Return [x, y] of the center of cell containing provided text 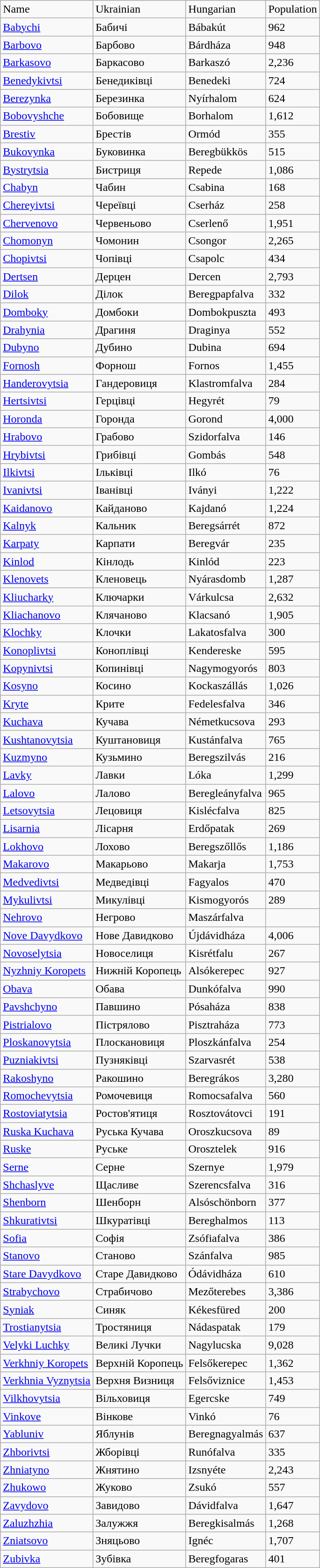
Beregnagyalmás [225, 1434]
Szarvasrét [225, 1060]
Кучава [139, 722]
Жуково [139, 1488]
Жборівці [139, 1452]
Barbovo [47, 45]
1,647 [293, 1505]
Nove Davydkovo [47, 935]
Name [47, 9]
Nehrovo [47, 918]
Zavydovo [47, 1505]
Лохово [139, 846]
Brestiv [47, 134]
Horonda [47, 419]
Bábakút [225, 27]
Dunkófalva [225, 989]
Брестів [139, 134]
470 [293, 882]
Nádaspatak [225, 1327]
Череївці [139, 205]
Zsukó [225, 1488]
289 [293, 900]
Újdávidháza [225, 935]
Шкуратівці [139, 1220]
Hertsivtsi [47, 401]
Nagymogyorós [225, 668]
Rakoshyno [47, 1078]
Dertsen [47, 277]
Beregfogaras [225, 1559]
Benedykivtsi [47, 80]
2,265 [293, 241]
Ploszkánfalva [225, 1042]
Завидово [139, 1505]
Грибівці [139, 454]
Dubina [225, 348]
Vilkhovytsia [47, 1399]
Червеньово [139, 223]
Березинка [139, 98]
Кальник [139, 526]
216 [293, 757]
610 [293, 1274]
Верхній Коропець [139, 1363]
872 [293, 526]
Velyki Luchky [47, 1345]
Kliachanovo [47, 615]
Barkaszó [225, 63]
Баркасово [139, 63]
Mykulivtsi [47, 900]
Karpaty [47, 544]
Клячаново [139, 615]
Zhniatyno [47, 1470]
Zniatsovo [47, 1541]
Pisztraháza [225, 1024]
Sofia [47, 1238]
Beregsárrét [225, 526]
Beregrákos [225, 1078]
Nyírhalom [225, 98]
1,224 [293, 508]
Serne [47, 1167]
1,905 [293, 615]
Ракошино [139, 1078]
Handerovytsia [47, 383]
Bystrytsia [47, 169]
Макарьово [139, 864]
Orosztelek [225, 1149]
1,453 [293, 1381]
Зубівка [139, 1559]
Kislécfalva [225, 811]
965 [293, 793]
637 [293, 1434]
Kajdanó [225, 508]
Ivanivtsi [47, 490]
Beregszilvás [225, 757]
Alsókerepec [225, 971]
Куштановиця [139, 739]
Плоскановиця [139, 1042]
Chopivtsi [47, 259]
Герцівці [139, 401]
Zhborivtsi [47, 1452]
Kustánfalva [225, 739]
Ростов'ятиця [139, 1114]
Kismogyorós [225, 900]
Горонда [139, 419]
Форнош [139, 365]
2,236 [293, 63]
Nyzhniy Koropets [47, 971]
Konoplivtsi [47, 650]
Дубино [139, 348]
Alsóschönborn [225, 1203]
Dombokpuszta [225, 312]
Павшино [139, 1006]
Kopynivtsi [47, 668]
Németkucsova [225, 722]
Gorond [225, 419]
Medvedivtsi [47, 882]
Beregbükkös [225, 152]
Синяк [139, 1309]
Vinkó [225, 1416]
Beregszőllős [225, 846]
Буковинка [139, 152]
Makarja [225, 864]
Микулівці [139, 900]
Csongor [225, 241]
355 [293, 134]
Nyárasdomb [225, 579]
Пістрялово [139, 1024]
Кінлодь [139, 562]
332 [293, 294]
548 [293, 454]
Stanovo [47, 1256]
Cserház [225, 205]
Beregleányfalva [225, 793]
Klacsanó [225, 615]
Repede [225, 169]
Beregvár [225, 544]
Руське [139, 1149]
434 [293, 259]
Kryte [47, 704]
2,793 [293, 277]
Kliucharky [47, 597]
223 [293, 562]
Shkurativtsi [47, 1220]
Klochky [47, 633]
Bereghalmos [225, 1220]
Великі Лучки [139, 1345]
Chomonyn [47, 241]
Негрово [139, 918]
Zhukowo [47, 1488]
694 [293, 348]
1,186 [293, 846]
Lokhovo [47, 846]
Kushtanovytsia [47, 739]
Borhalom [225, 116]
Кузьмино [139, 757]
Verkhniy Koropets [47, 1363]
Станово [139, 1256]
Ormód [225, 134]
Beregkisalmás [225, 1523]
Kockaszállás [225, 686]
Шенборн [139, 1203]
Карпати [139, 544]
Bobovyshche [47, 116]
Лавки [139, 775]
Ільківці [139, 472]
377 [293, 1203]
825 [293, 811]
Szerencsfalva [225, 1185]
1,612 [293, 116]
Lisarnia [47, 829]
254 [293, 1042]
Косино [139, 686]
Nagylucska [225, 1345]
Драгиня [139, 330]
Медведівці [139, 882]
386 [293, 1238]
624 [293, 98]
Бобовище [139, 116]
Dilok [47, 294]
Hrybivtsi [47, 454]
962 [293, 27]
Bárdháza [225, 45]
300 [293, 633]
Kendereske [225, 650]
Lalovo [47, 793]
Shchaslyve [47, 1185]
1,979 [293, 1167]
Csapolc [225, 259]
Pistrialovo [47, 1024]
Klastromfalva [225, 383]
493 [293, 312]
Bukovynka [47, 152]
Shenborn [47, 1203]
Кайданово [139, 508]
Kisrétfalu [225, 953]
Залужжя [139, 1523]
Hrabovo [47, 437]
Dercen [225, 277]
Kosyno [47, 686]
Kuzmyno [47, 757]
Бистриця [139, 169]
Барбово [139, 45]
Копинівці [139, 668]
Csabina [225, 187]
Ruska Kuchava [47, 1131]
Novoselytsia [47, 953]
1,287 [293, 579]
Домбоки [139, 312]
284 [293, 383]
1,026 [293, 686]
Oroszkucsova [225, 1131]
1,299 [293, 775]
Lóka [225, 775]
773 [293, 1024]
985 [293, 1256]
235 [293, 544]
538 [293, 1060]
Тростяниця [139, 1327]
Ключарки [139, 597]
Zubivka [47, 1559]
Ploskanovytsia [47, 1042]
401 [293, 1559]
Клочки [139, 633]
Пузняківці [139, 1060]
346 [293, 704]
Rostoviatytsia [47, 1114]
1,707 [293, 1541]
Лецовиця [139, 811]
1,455 [293, 365]
Kalnyk [47, 526]
Population [293, 9]
Грабово [139, 437]
Старе Давидково [139, 1274]
Зняцьово [139, 1541]
Zsófiafalva [225, 1238]
Fornosh [47, 365]
Strabychovo [47, 1291]
Лісарня [139, 829]
Вінкове [139, 1416]
Vinkove [47, 1416]
Erdőpatak [225, 829]
79 [293, 401]
Trostianytsia [47, 1327]
Kuchava [47, 722]
Felsőkerepec [225, 1363]
Draginya [225, 330]
335 [293, 1452]
2,243 [293, 1470]
Stare Davydkovo [47, 1274]
Софія [139, 1238]
Обава [139, 989]
Верхня Визниця [139, 1381]
Ilkó [225, 472]
293 [293, 722]
Chervenovo [47, 223]
Romochevytsia [47, 1096]
Hungarian [225, 9]
Rosztovátovci [225, 1114]
Fedelesfalva [225, 704]
948 [293, 45]
Mezőterebes [225, 1291]
Жнятино [139, 1470]
Вільховиця [139, 1399]
Дерцен [139, 277]
Felsőviznice [225, 1381]
Щасливе [139, 1185]
990 [293, 989]
Kinlód [225, 562]
Чомонин [139, 241]
Yabluniv [47, 1434]
515 [293, 152]
Гандеровиця [139, 383]
Крите [139, 704]
Серне [139, 1167]
557 [293, 1488]
Szánfalva [225, 1256]
Нове Давидково [139, 935]
Chereyivtsi [47, 205]
Kinlod [47, 562]
Izsnyéte [225, 1470]
1,362 [293, 1363]
Drahynia [47, 330]
Чопівці [139, 259]
Berezynka [47, 98]
Iványi [225, 490]
Kaidanovo [47, 508]
749 [293, 1399]
Beregpapfalva [225, 294]
1,086 [293, 169]
Romocsafalva [225, 1096]
927 [293, 971]
Ruske [47, 1149]
1,222 [293, 490]
258 [293, 205]
803 [293, 668]
Ignéc [225, 1541]
89 [293, 1131]
Benedeki [225, 80]
Letsovytsia [47, 811]
1,951 [293, 223]
Чабин [139, 187]
Fagyalos [225, 882]
838 [293, 1006]
Barkasovo [47, 63]
3,280 [293, 1078]
Бабичі [139, 27]
Pósaháza [225, 1006]
560 [293, 1096]
2,632 [293, 597]
Maszárfalva [225, 918]
191 [293, 1114]
916 [293, 1149]
Fornos [225, 365]
Várkulcsa [225, 597]
Puzniakivtsi [47, 1060]
724 [293, 80]
316 [293, 1185]
Klenovets [47, 579]
Szernye [225, 1167]
Новоселиця [139, 953]
269 [293, 829]
765 [293, 739]
179 [293, 1327]
Lakatosfalva [225, 633]
200 [293, 1309]
Dubyno [47, 348]
Ilkivtsi [47, 472]
Лалово [139, 793]
Syniak [47, 1309]
Ромочевиця [139, 1096]
267 [293, 953]
552 [293, 330]
1,268 [293, 1523]
Domboky [47, 312]
Ділок [139, 294]
Verkhnia Vyznytsia [47, 1381]
Страбичово [139, 1291]
Нижній Коропець [139, 971]
595 [293, 650]
Kékesfüred [225, 1309]
Obava [47, 989]
Chabyn [47, 187]
Іванівці [139, 490]
113 [293, 1220]
Руська Кучава [139, 1131]
4,000 [293, 419]
Кленовець [139, 579]
Pavshchyno [47, 1006]
168 [293, 187]
Gombás [225, 454]
Babychi [47, 27]
9,028 [293, 1345]
Dávidfalva [225, 1505]
Makarovo [47, 864]
Ódávidháza [225, 1274]
3,386 [293, 1291]
Runófalva [225, 1452]
Ukrainian [139, 9]
1,753 [293, 864]
Lavky [47, 775]
Cserlenő [225, 223]
Коноплівці [139, 650]
Бенедиківці [139, 80]
Zaluzhzhia [47, 1523]
Яблунів [139, 1434]
Hegyrét [225, 401]
4,006 [293, 935]
Szidorfalva [225, 437]
146 [293, 437]
Egercske [225, 1399]
